Determine the [X, Y] coordinate at the center of the cell enclosing the given text.  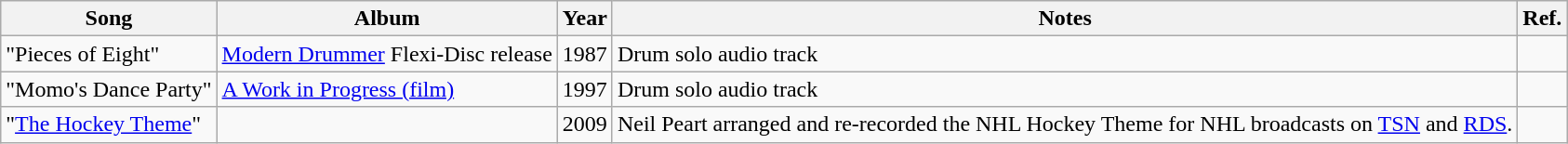
Neil Peart arranged and re-recorded the NHL Hockey Theme for NHL broadcasts on TSN and RDS. [1064, 124]
2009 [584, 124]
Modern Drummer Flexi-Disc release [387, 54]
1997 [584, 89]
1987 [584, 54]
A Work in Progress (film) [387, 89]
Album [387, 19]
Notes [1064, 19]
"The Hockey Theme" [109, 124]
Song [109, 19]
Year [584, 19]
"Momo's Dance Party" [109, 89]
Ref. [1542, 19]
"Pieces of Eight" [109, 54]
